Identify which cell holds the provided text, then report its (X, Y) central coordinate. 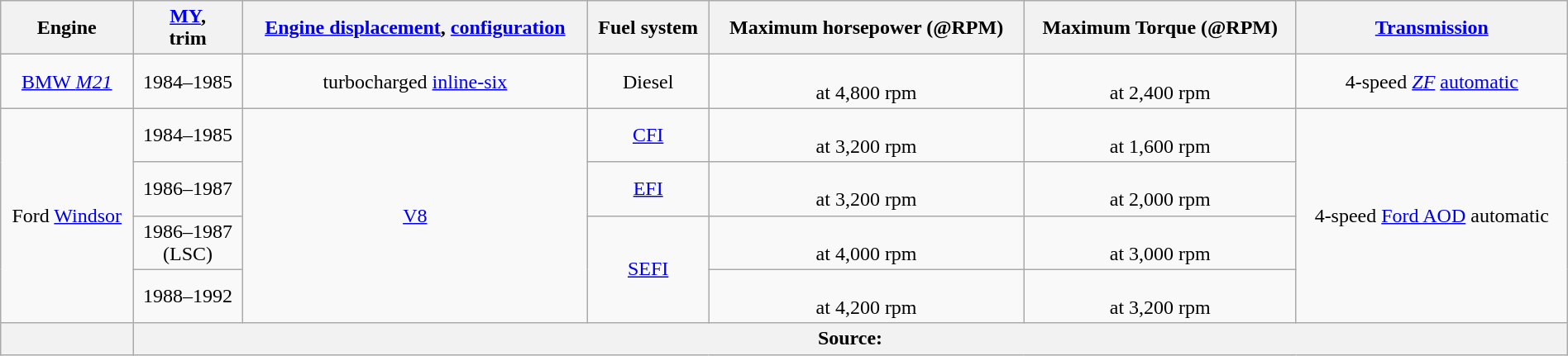
turbocharged inline-six (415, 81)
Transmission (1432, 28)
at 4,800 rpm (867, 81)
Engine (67, 28)
EFI (648, 188)
at 2,000 rpm (1159, 188)
at 4,000 rpm (867, 243)
Fuel system (648, 28)
Maximum horsepower (@RPM) (867, 28)
1988–1992 (189, 296)
at 3,000 rpm (1159, 243)
Source: (850, 339)
4-speed Ford AOD automatic (1432, 216)
Engine displacement, configuration (415, 28)
MY,trim (189, 28)
Ford Windsor (67, 216)
at 2,400 rpm (1159, 81)
4-speed ZF automatic (1432, 81)
SEFI (648, 269)
BMW M21 (67, 81)
at 1,600 rpm (1159, 135)
at 4,200 rpm (867, 296)
1986–1987(LSC) (189, 243)
1986–1987 (189, 188)
Diesel (648, 81)
CFI (648, 135)
Maximum Torque (@RPM) (1159, 28)
V8 (415, 216)
